Return the [x, y] coordinate for the center point of the cell that contains the specified text.  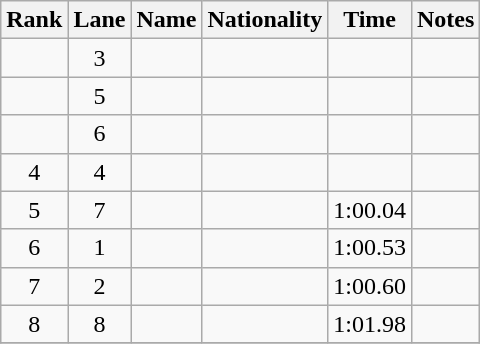
Nationality [265, 20]
Name [166, 20]
2 [100, 286]
Notes [445, 20]
Rank [34, 20]
1:00.53 [370, 248]
1:01.98 [370, 324]
3 [100, 58]
1:00.60 [370, 286]
Lane [100, 20]
Time [370, 20]
1:00.04 [370, 210]
1 [100, 248]
